Provide the [x, y] coordinate of the cell's center where the given text is located.  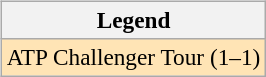
Legend [133, 20]
ATP Challenger Tour (1–1) [133, 57]
